Capture the cell that displays the provided text and extract its (X, Y) central coordinate. 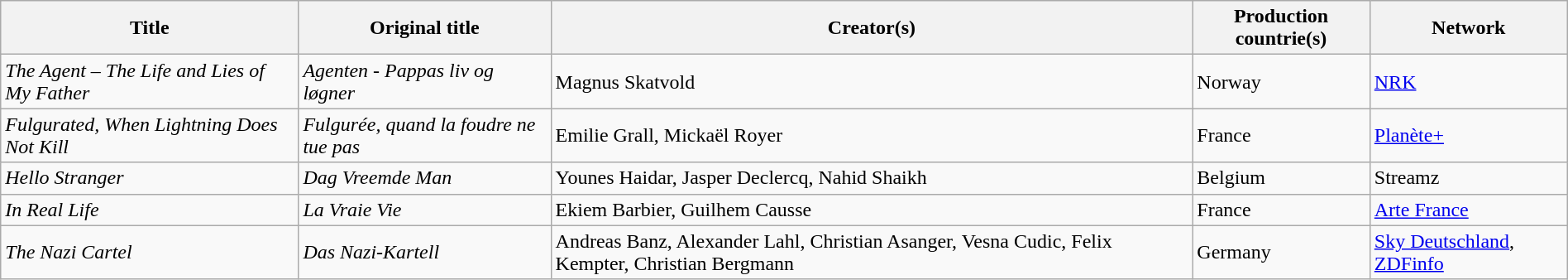
NRK (1469, 81)
Agenten - Pappas liv og løgner (425, 81)
Ekiem Barbier, Guilhem Causse (872, 210)
Fulgurated, When Lightning Does Not Kill (150, 136)
Original title (425, 28)
Creator(s) (872, 28)
Network (1469, 28)
Fulgurée, quand la foudre ne tue pas (425, 136)
Arte France (1469, 210)
The Nazi Cartel (150, 252)
Streamz (1469, 178)
Emilie Grall, Mickaël Royer (872, 136)
Planète+ (1469, 136)
La Vraie Vie (425, 210)
Andreas Banz, Alexander Lahl, Christian Asanger, Vesna Cudic, Felix Kempter, Christian Bergmann (872, 252)
Sky Deutschland, ZDFinfo (1469, 252)
Norway (1281, 81)
Production countrie(s) (1281, 28)
Germany (1281, 252)
Das Nazi-Kartell (425, 252)
Belgium (1281, 178)
Hello Stranger (150, 178)
Magnus Skatvold (872, 81)
Dag Vreemde Man (425, 178)
Younes Haidar, Jasper Declercq, Nahid Shaikh (872, 178)
Title (150, 28)
In Real Life (150, 210)
The Agent – The Life and Lies of My Father (150, 81)
